Detect which cell encompasses the target text, then output its [X, Y] center coordinate. 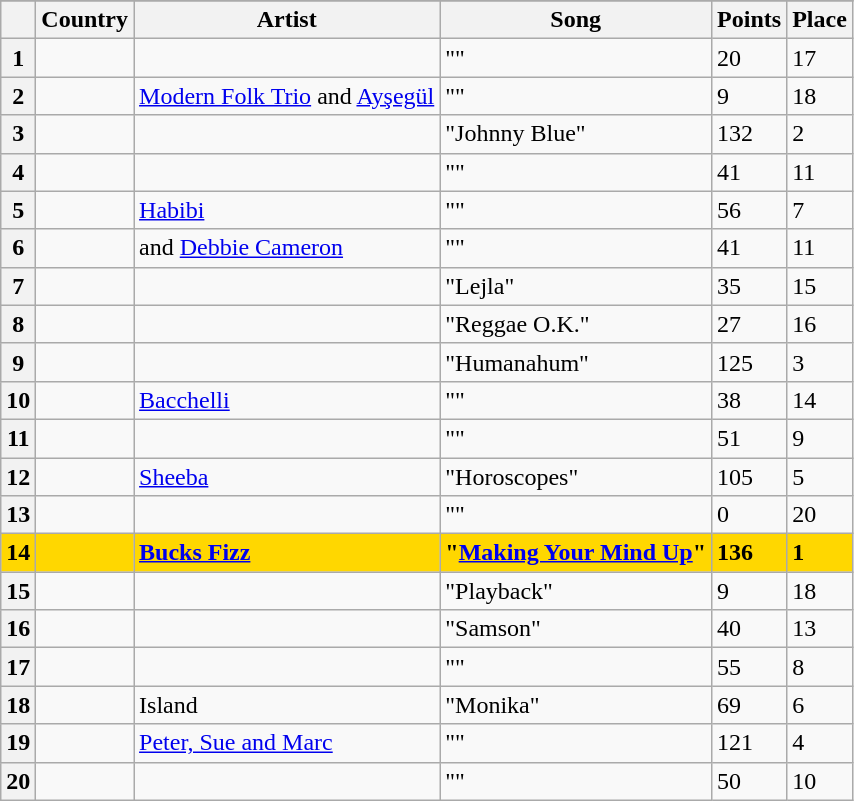
Habibi [287, 210]
Bucks Fizz [287, 553]
"Making Your Mind Up" [576, 553]
"Samson" [576, 629]
50 [750, 781]
Country [85, 20]
Artist [287, 20]
40 [750, 629]
and Debbie Cameron [287, 248]
136 [750, 553]
Island [287, 705]
"Reggae O.K." [576, 324]
27 [750, 324]
Place [820, 20]
56 [750, 210]
19 [18, 743]
125 [750, 362]
105 [750, 477]
132 [750, 134]
35 [750, 286]
Song [576, 20]
Points [750, 20]
"Johnny Blue" [576, 134]
"Playback" [576, 591]
51 [750, 438]
"Humanahum" [576, 362]
Sheeba [287, 477]
0 [750, 515]
Modern Folk Trio and Ayşegül [287, 96]
69 [750, 705]
12 [18, 477]
Bacchelli [287, 400]
55 [750, 667]
"Monika" [576, 705]
121 [750, 743]
"Horoscopes" [576, 477]
"Lejla" [576, 286]
38 [750, 400]
Peter, Sue and Marc [287, 743]
